Pinpoint the cell where the given text exists, returning its (x, y) midpoint coordinate. 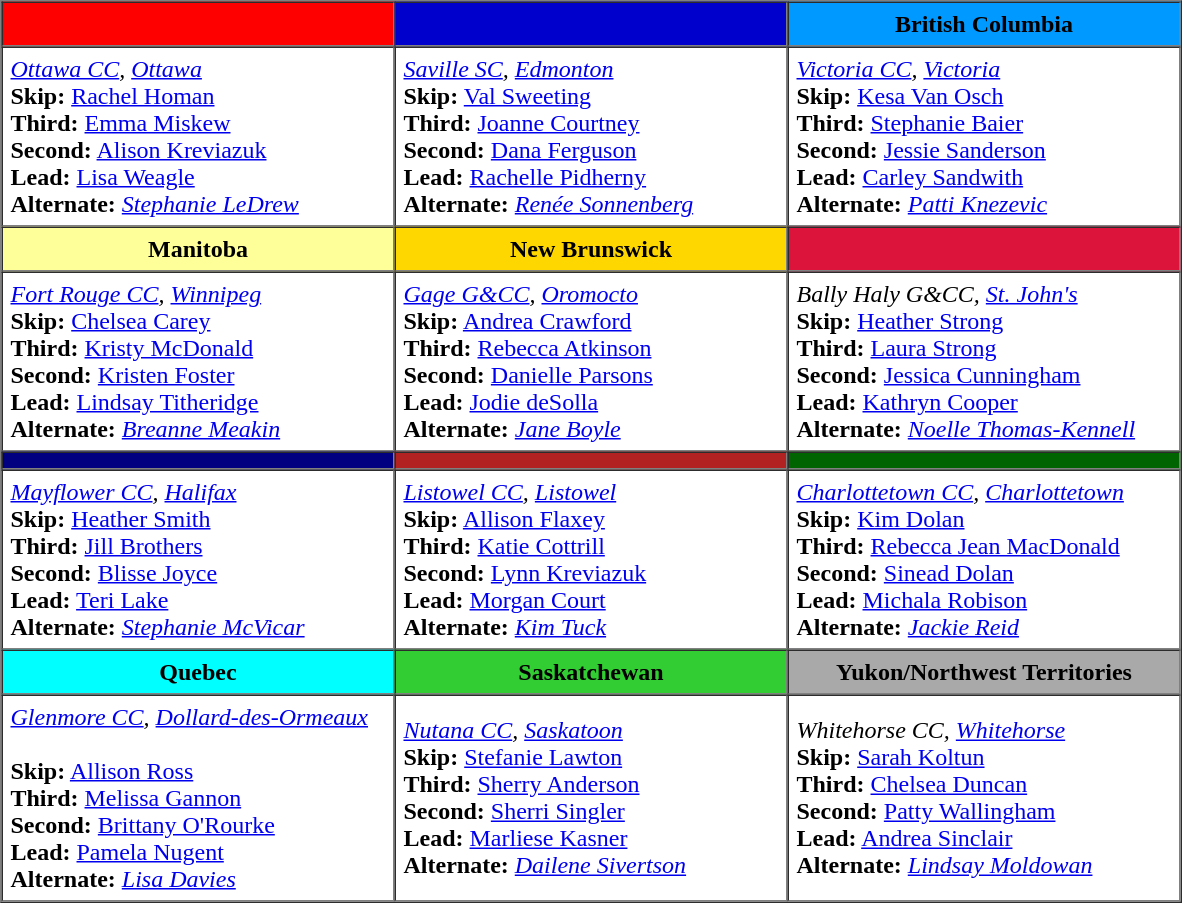
Glenmore CC, Dollard-des-OrmeauxSkip: Allison Ross Third: Melissa Gannon Second: Brittany O'Rourke Lead: Pamela Nugent Alternate: Lisa Davies (198, 798)
British Columbia (984, 24)
Mayflower CC, HalifaxSkip: Heather Smith Third: Jill Brothers Second: Blisse Joyce Lead: Teri Lake Alternate: Stephanie McVicar (198, 560)
Saville SC, EdmontonSkip: Val Sweeting Third: Joanne Courtney Second: Dana Ferguson Lead: Rachelle Pidherny Alternate: Renée Sonnenberg (590, 136)
Manitoba (198, 248)
Charlottetown CC, CharlottetownSkip: Kim Dolan Third: Rebecca Jean MacDonald Second: Sinead Dolan Lead: Michala Robison Alternate: Jackie Reid (984, 560)
Yukon/Northwest Territories (984, 672)
Ottawa CC, OttawaSkip: Rachel Homan Third: Emma Miskew Second: Alison Kreviazuk Lead: Lisa Weagle Alternate: Stephanie LeDrew (198, 136)
Whitehorse CC, WhitehorseSkip: Sarah Koltun Third: Chelsea Duncan Second: Patty Wallingham Lead: Andrea Sinclair Alternate: Lindsay Moldowan (984, 798)
Fort Rouge CC, WinnipegSkip: Chelsea Carey Third: Kristy McDonald Second: Kristen Foster Lead: Lindsay Titheridge Alternate: Breanne Meakin (198, 362)
Nutana CC, SaskatoonSkip: Stefanie Lawton Third: Sherry Anderson Second: Sherri Singler Lead: Marliese Kasner Alternate: Dailene Sivertson (590, 798)
New Brunswick (590, 248)
Saskatchewan (590, 672)
Gage G&CC, OromoctoSkip: Andrea Crawford Third: Rebecca Atkinson Second: Danielle Parsons Lead: Jodie deSolla Alternate: Jane Boyle (590, 362)
Bally Haly G&CC, St. John'sSkip: Heather Strong Third: Laura Strong Second: Jessica Cunningham Lead: Kathryn Cooper Alternate: Noelle Thomas-Kennell (984, 362)
Quebec (198, 672)
Victoria CC, VictoriaSkip: Kesa Van Osch Third: Stephanie Baier Second: Jessie Sanderson Lead: Carley Sandwith Alternate: Patti Knezevic (984, 136)
Listowel CC, ListowelSkip: Allison Flaxey Third: Katie Cottrill Second: Lynn Kreviazuk Lead: Morgan Court Alternate: Kim Tuck (590, 560)
